Pinpoint the cell where the given text exists, returning its [x, y] midpoint coordinate. 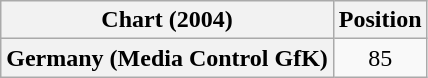
Chart (2004) [168, 20]
Germany (Media Control GfK) [168, 58]
Position [380, 20]
85 [380, 58]
